Return [X, Y] of the center of cell containing provided text 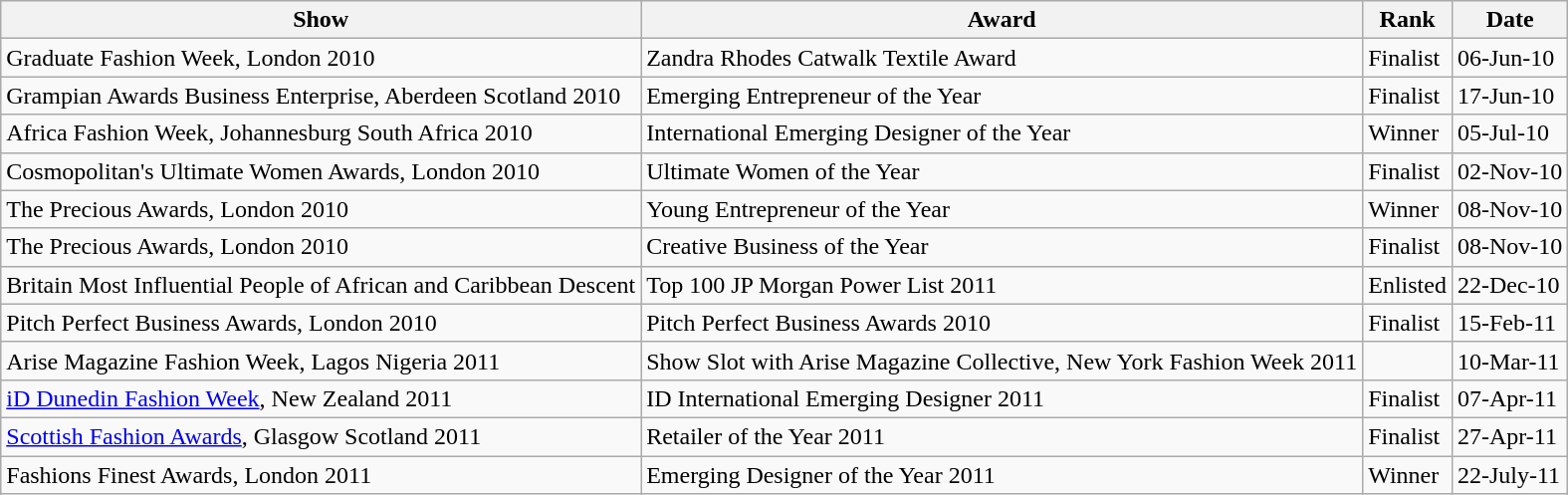
Show Slot with Arise Magazine Collective, New York Fashion Week 2011 [1002, 361]
Young Entrepreneur of the Year [1002, 209]
International Emerging Designer of the Year [1002, 133]
Enlisted [1408, 285]
Rank [1408, 20]
06-Jun-10 [1509, 58]
22-July-11 [1509, 475]
Emerging Entrepreneur of the Year [1002, 96]
iD Dunedin Fashion Week, New Zealand 2011 [321, 398]
02-Nov-10 [1509, 171]
Graduate Fashion Week, London 2010 [321, 58]
Emerging Designer of the Year 2011 [1002, 475]
17-Jun-10 [1509, 96]
Arise Magazine Fashion Week, Lagos Nigeria 2011 [321, 361]
Scottish Fashion Awards, Glasgow Scotland 2011 [321, 436]
Creative Business of the Year [1002, 247]
07-Apr-11 [1509, 398]
Grampian Awards Business Enterprise, Aberdeen Scotland 2010 [321, 96]
Ultimate Women of the Year [1002, 171]
Britain Most Influential People of African and Caribbean Descent [321, 285]
27-Apr-11 [1509, 436]
15-Feb-11 [1509, 323]
Pitch Perfect Business Awards 2010 [1002, 323]
Fashions Finest Awards, London 2011 [321, 475]
10-Mar-11 [1509, 361]
Zandra Rhodes Catwalk Textile Award [1002, 58]
05-Jul-10 [1509, 133]
Award [1002, 20]
Date [1509, 20]
Cosmopolitan's Ultimate Women Awards, London 2010 [321, 171]
22-Dec-10 [1509, 285]
Retailer of the Year 2011 [1002, 436]
ID International Emerging Designer 2011 [1002, 398]
Africa Fashion Week, Johannesburg South Africa 2010 [321, 133]
Show [321, 20]
Top 100 JP Morgan Power List 2011 [1002, 285]
Pitch Perfect Business Awards, London 2010 [321, 323]
